Detect which cell encompasses the target text, then output its [X, Y] center coordinate. 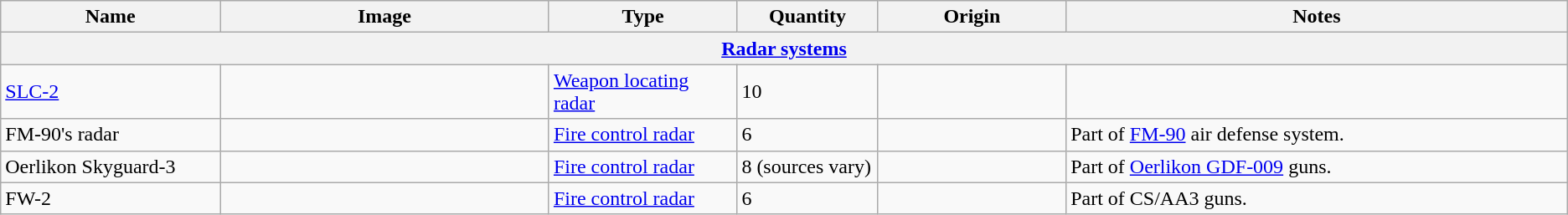
Part of FM-90 air defense system. [1317, 135]
Weapon locating radar [642, 92]
FM-90's radar [111, 135]
Name [111, 17]
FW-2 [111, 198]
Notes [1317, 17]
SLC-2 [111, 92]
10 [807, 92]
Part of CS/AA3 guns. [1317, 198]
Image [385, 17]
8 (sources vary) [807, 166]
Oerlikon Skyguard-3 [111, 166]
Quantity [807, 17]
Part of Oerlikon GDF-009 guns. [1317, 166]
Type [642, 17]
Radar systems [784, 49]
Origin [972, 17]
